Search for the cell housing the specified text and yield its (X, Y) center coordinate. 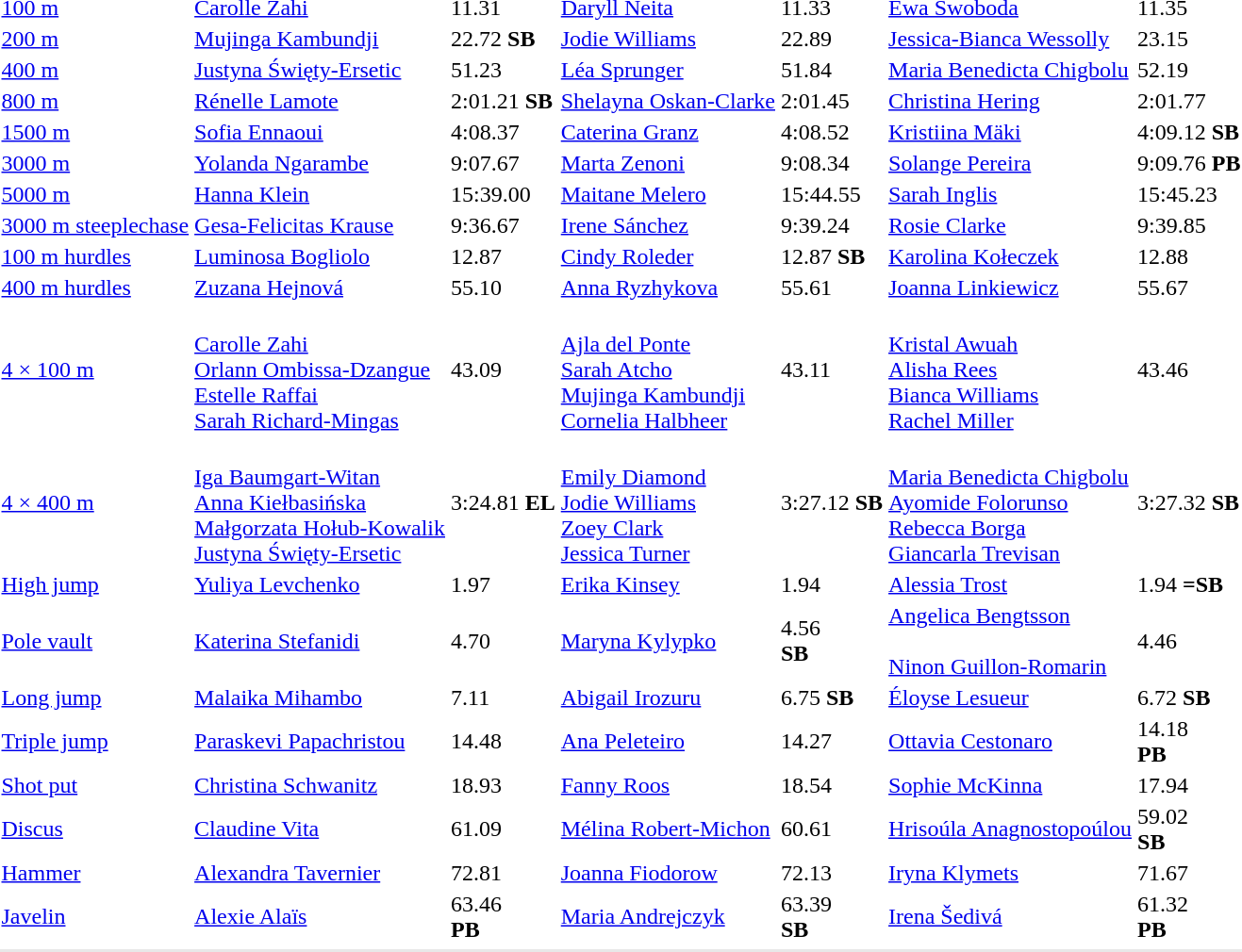
4 × 100 m (95, 369)
Joanna Fiodorow (668, 873)
18.93 (504, 785)
7.11 (504, 698)
Justyna Święty-Ersetic (321, 70)
60.61 (832, 829)
17.94 (1189, 785)
Joanna Linkiewicz (1011, 287)
9:39.24 (832, 225)
Abigail Irozuru (668, 698)
Christina Schwanitz (321, 785)
Anna Ryzhykova (668, 287)
Rosie Clarke (1011, 225)
Alexandra Tavernier (321, 873)
9:07.67 (504, 163)
Léa Sprunger (668, 70)
Maryna Kylypko (668, 641)
6.72 SB (1189, 698)
23.15 (1189, 39)
Jessica-Bianca Wessolly (1011, 39)
59.02SB (1189, 829)
Cindy Roleder (668, 256)
4.56SB (832, 641)
400 m (95, 70)
3000 m (95, 163)
1.94 =SB (1189, 584)
3:27.12 SB (832, 502)
Shot put (95, 785)
55.67 (1189, 287)
Iryna Klymets (1011, 873)
Éloyse Lesueur (1011, 698)
Alexie Alaïs (321, 916)
14.18PB (1189, 741)
3:27.32 SB (1189, 502)
Hrisoúla Anagnostopoúlou (1011, 829)
2:01.77 (1189, 101)
4:09.12 SB (1189, 132)
Triple jump (95, 741)
4:08.52 (832, 132)
Shelayna Oskan-Clarke (668, 101)
51.23 (504, 70)
800 m (95, 101)
Yolanda Ngarambe (321, 163)
Long jump (95, 698)
55.10 (504, 287)
3000 m steeplechase (95, 225)
22.89 (832, 39)
Mélina Robert-Michon (668, 829)
400 m hurdles (95, 287)
Erika Kinsey (668, 584)
Maria Andrejczyk (668, 916)
Sarah Inglis (1011, 194)
12.87 (504, 256)
9:09.76 PB (1189, 163)
Marta Zenoni (668, 163)
Jodie Williams (668, 39)
61.32PB (1189, 916)
Sophie McKinna (1011, 785)
200 m (95, 39)
Maitane Melero (668, 194)
Irena Šedivá (1011, 916)
9:36.67 (504, 225)
63.39SB (832, 916)
Ajla del PonteSarah AtchoMujinga KambundjiCornelia Halbheer (668, 369)
72.81 (504, 873)
High jump (95, 584)
Javelin (95, 916)
Claudine Vita (321, 829)
14.48 (504, 741)
Karolina Kołeczek (1011, 256)
9:39.85 (1189, 225)
Ana Peleteiro (668, 741)
Alessia Trost (1011, 584)
5000 m (95, 194)
2:01.21 SB (504, 101)
9:08.34 (832, 163)
Kristal AwuahAlisha ReesBianca WilliamsRachel Miller (1011, 369)
Paraskevi Papachristou (321, 741)
Maria Benedicta ChigboluAyomide FolorunsoRebecca BorgaGiancarla Trevisan (1011, 502)
Zuzana Hejnová (321, 287)
55.61 (832, 287)
51.84 (832, 70)
Malaika Mihambo (321, 698)
Hammer (95, 873)
12.88 (1189, 256)
4 × 400 m (95, 502)
12.87 SB (832, 256)
Rénelle Lamote (321, 101)
Yuliya Levchenko (321, 584)
Sofia Ennaoui (321, 132)
Pole vault (95, 641)
2:01.45 (832, 101)
15:44.55 (832, 194)
4.70 (504, 641)
14.27 (832, 741)
6.75 SB (832, 698)
100 m hurdles (95, 256)
Carolle ZahiOrlann Ombissa-DzangueEstelle RaffaiSarah Richard-Mingas (321, 369)
Ottavia Cestonaro (1011, 741)
61.09 (504, 829)
1500 m (95, 132)
1.94 (832, 584)
4:08.37 (504, 132)
Mujinga Kambundji (321, 39)
Katerina Stefanidi (321, 641)
18.54 (832, 785)
Christina Hering (1011, 101)
43.46 (1189, 369)
Maria Benedicta Chigbolu (1011, 70)
63.46PB (504, 916)
Angelica Bengtsson Ninon Guillon-Romarin (1011, 641)
Solange Pereira (1011, 163)
Caterina Granz (668, 132)
52.19 (1189, 70)
15:45.23 (1189, 194)
4.46 (1189, 641)
3:24.81 EL (504, 502)
Discus (95, 829)
Fanny Roos (668, 785)
Luminosa Bogliolo (321, 256)
Gesa-Felicitas Krause (321, 225)
Hanna Klein (321, 194)
71.67 (1189, 873)
43.09 (504, 369)
Irene Sánchez (668, 225)
Iga Baumgart-WitanAnna KiełbasińskaMałgorzata Hołub-KowalikJustyna Święty-Ersetic (321, 502)
43.11 (832, 369)
1.97 (504, 584)
Emily DiamondJodie WilliamsZoey ClarkJessica Turner (668, 502)
15:39.00 (504, 194)
72.13 (832, 873)
Kristiina Mäki (1011, 132)
22.72 SB (504, 39)
